Detect which cell encompasses the target text, then output its (x, y) center coordinate. 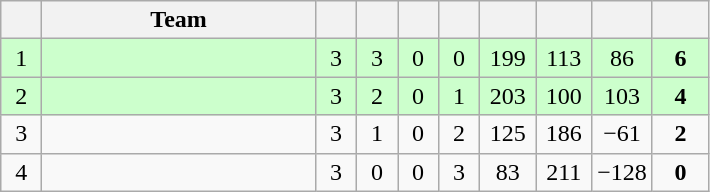
6 (680, 58)
Team (179, 20)
113 (564, 58)
86 (622, 58)
199 (508, 58)
186 (564, 134)
100 (564, 96)
83 (508, 172)
−61 (622, 134)
211 (564, 172)
125 (508, 134)
103 (622, 96)
203 (508, 96)
−128 (622, 172)
